Pinpoint the cell where the given text exists, returning its (X, Y) midpoint coordinate. 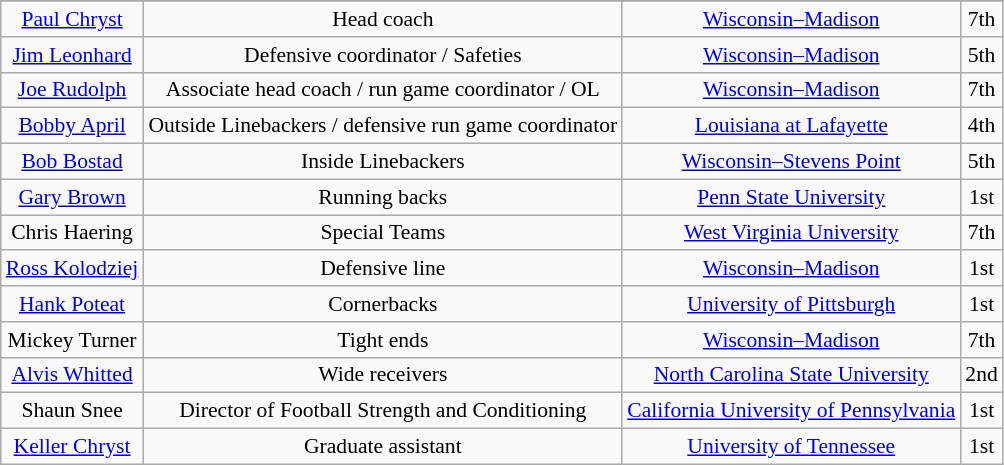
North Carolina State University (791, 375)
Alvis Whitted (72, 375)
University of Tennessee (791, 447)
Inside Linebackers (382, 162)
Cornerbacks (382, 304)
Running backs (382, 197)
Defensive line (382, 269)
Keller Chryst (72, 447)
California University of Pennsylvania (791, 411)
Ross Kolodziej (72, 269)
Outside Linebackers / defensive run game coordinator (382, 126)
Jim Leonhard (72, 55)
Penn State University (791, 197)
Chris Haering (72, 233)
Gary Brown (72, 197)
University of Pittsburgh (791, 304)
Louisiana at Lafayette (791, 126)
Head coach (382, 19)
Mickey Turner (72, 340)
Associate head coach / run game coordinator / OL (382, 90)
Shaun Snee (72, 411)
Joe Rudolph (72, 90)
Hank Poteat (72, 304)
Wisconsin–Stevens Point (791, 162)
2nd (982, 375)
Bob Bostad (72, 162)
Paul Chryst (72, 19)
4th (982, 126)
Special Teams (382, 233)
Graduate assistant (382, 447)
Director of Football Strength and Conditioning (382, 411)
West Virginia University (791, 233)
Bobby April (72, 126)
Defensive coordinator / Safeties (382, 55)
Tight ends (382, 340)
Wide receivers (382, 375)
